Identify which cell holds the provided text, then report its (x, y) central coordinate. 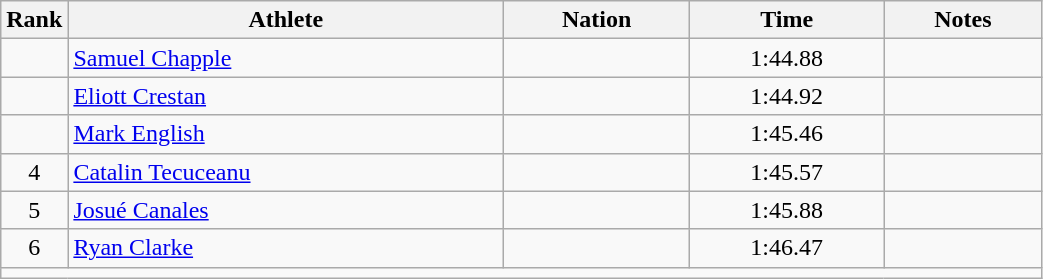
Mark English (286, 134)
Ryan Clarke (286, 248)
1:45.57 (787, 172)
6 (34, 248)
4 (34, 172)
Josué Canales (286, 210)
Samuel Chapple (286, 58)
1:45.46 (787, 134)
1:46.47 (787, 248)
Catalin Tecuceanu (286, 172)
Time (787, 20)
Eliott Crestan (286, 96)
5 (34, 210)
Nation (597, 20)
Notes (963, 20)
1:44.88 (787, 58)
1:45.88 (787, 210)
Athlete (286, 20)
1:44.92 (787, 96)
Rank (34, 20)
